Return [X, Y] of the center of cell containing provided text 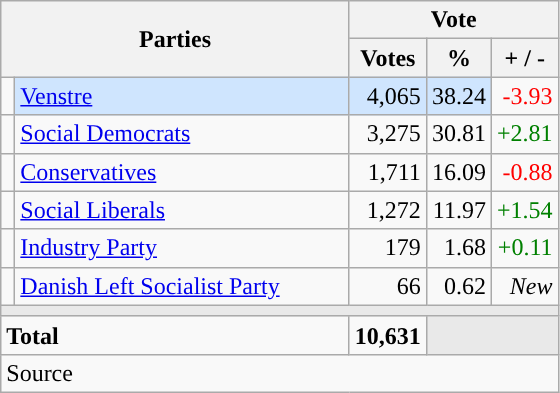
1,272 [388, 210]
% [458, 58]
10,631 [388, 335]
Parties [176, 39]
4,065 [388, 96]
+1.54 [524, 210]
Total [176, 335]
Danish Left Socialist Party [182, 286]
1,711 [388, 172]
+ / - [524, 58]
Vote [454, 20]
+2.81 [524, 134]
3,275 [388, 134]
11.97 [458, 210]
38.24 [458, 96]
Conservatives [182, 172]
30.81 [458, 134]
Source [280, 373]
1.68 [458, 248]
Social Liberals [182, 210]
Social Democrats [182, 134]
-3.93 [524, 96]
16.09 [458, 172]
-0.88 [524, 172]
0.62 [458, 286]
Venstre [182, 96]
Votes [388, 58]
New [524, 286]
Industry Party [182, 248]
+0.11 [524, 248]
179 [388, 248]
66 [388, 286]
